Extract the (x, y) coordinate from the center of the cell holding the provided text.  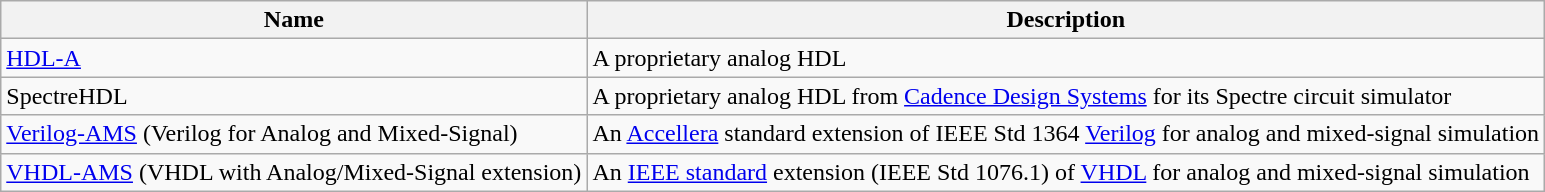
An IEEE standard extension (IEEE Std 1076.1) of VHDL for analog and mixed-signal simulation (1066, 172)
HDL-A (294, 58)
Description (1066, 20)
A proprietary analog HDL (1066, 58)
SpectreHDL (294, 96)
An Accellera standard extension of IEEE Std 1364 Verilog for analog and mixed-signal simulation (1066, 134)
Name (294, 20)
VHDL-AMS (VHDL with Analog/Mixed-Signal extension) (294, 172)
Verilog-AMS (Verilog for Analog and Mixed-Signal) (294, 134)
A proprietary analog HDL from Cadence Design Systems for its Spectre circuit simulator (1066, 96)
